Return (x, y) of the center of cell containing provided text 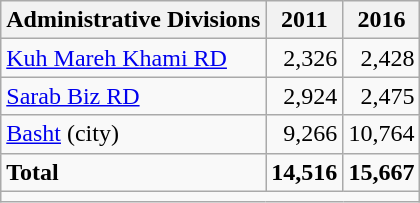
Kuh Mareh Khami RD (134, 58)
10,764 (382, 134)
2,326 (304, 58)
14,516 (304, 172)
Basht (city) (134, 134)
2016 (382, 20)
Administrative Divisions (134, 20)
15,667 (382, 172)
2011 (304, 20)
9,266 (304, 134)
2,924 (304, 96)
2,428 (382, 58)
Total (134, 172)
2,475 (382, 96)
Sarab Biz RD (134, 96)
